Find where the given text appears and provide that cell's center as [x, y] coordinate. 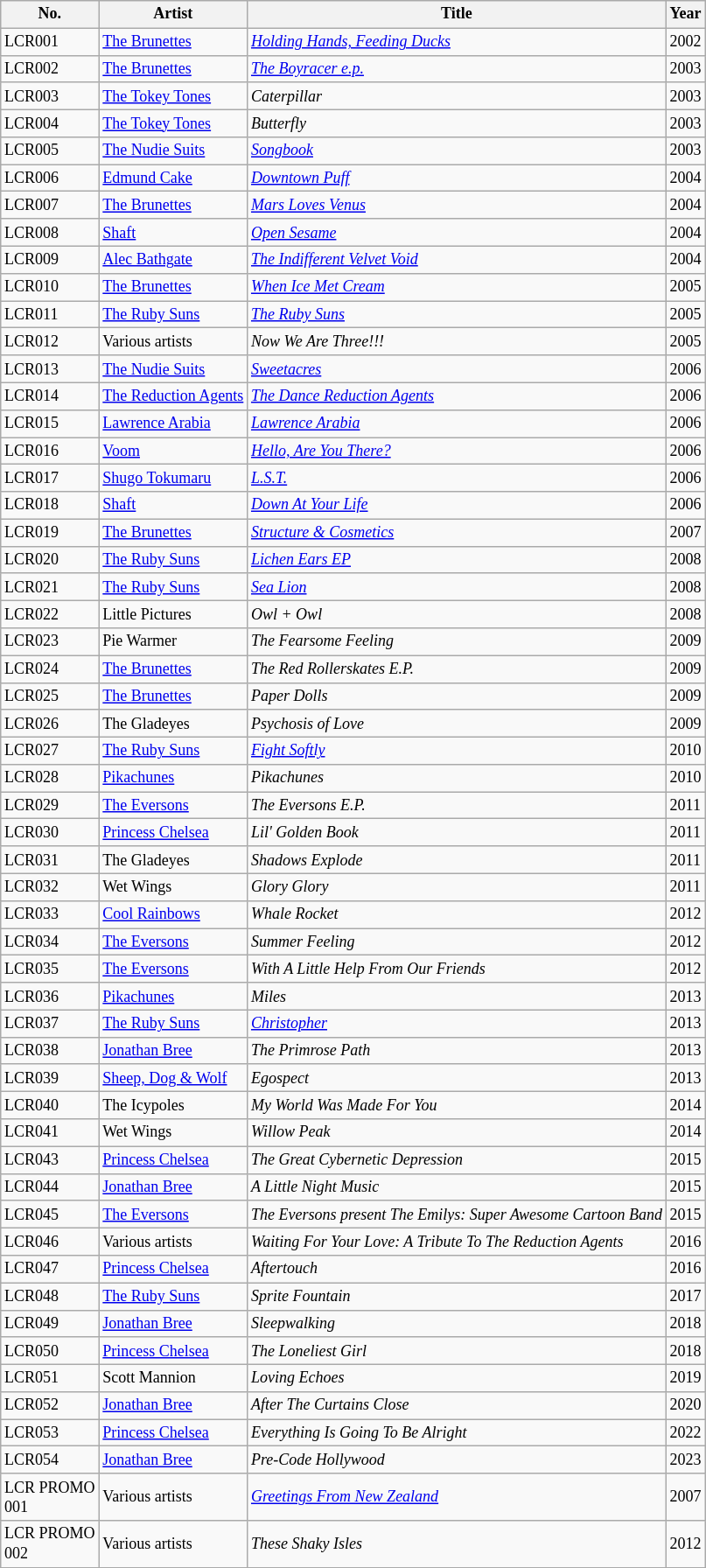
LCR006 [50, 178]
LCR001 [50, 42]
Sleepwalking [457, 1323]
The Dance Reduction Agents [457, 395]
The Loneliest Girl [457, 1351]
LCR040 [50, 1106]
LCR003 [50, 96]
2002 [686, 42]
LCR PROMO002 [50, 1544]
Songbook [457, 150]
Christopher [457, 1024]
LCR031 [50, 859]
The Fearsome Feeling [457, 642]
Summer Feeling [457, 941]
Voom [173, 451]
Lil' Golden Book [457, 833]
LCR005 [50, 150]
Paper Dolls [457, 696]
The Indifferent Velvet Void [457, 259]
With A Little Help From Our Friends [457, 969]
LCR045 [50, 1214]
2023 [686, 1459]
The Reduction Agents [173, 395]
LCR021 [50, 586]
LCR046 [50, 1241]
LCR035 [50, 969]
Psychosis of Love [457, 723]
Down At Your Life [457, 506]
The Great Cybernetic Depression [457, 1160]
The Primrose Path [457, 1050]
Sweetacres [457, 369]
After The Curtains Close [457, 1405]
Everything Is Going To Be Alright [457, 1433]
LCR020 [50, 560]
The Eversons present The Emilys: Super Awesome Cartoon Band [457, 1214]
LCR051 [50, 1377]
LCR032 [50, 887]
Willow Peak [457, 1132]
LCR023 [50, 642]
Aftertouch [457, 1269]
When Ice Met Cream [457, 287]
LCR044 [50, 1186]
Egospect [457, 1078]
LCR019 [50, 532]
Butterfly [457, 122]
Downtown Puff [457, 178]
2022 [686, 1433]
My World Was Made For You [457, 1106]
LCR004 [50, 122]
LCR026 [50, 723]
Sheep, Dog & Wolf [173, 1078]
Cool Rainbows [173, 913]
Caterpillar [457, 96]
LCR018 [50, 506]
Lichen Ears EP [457, 560]
Greetings From New Zealand [457, 1497]
Sprite Fountain [457, 1297]
LCR053 [50, 1433]
Hello, Are You There? [457, 451]
LCR012 [50, 341]
Year [686, 14]
LCR PROMO001 [50, 1497]
LCR049 [50, 1323]
LCR016 [50, 451]
Miles [457, 996]
LCR030 [50, 833]
Structure & Cosmetics [457, 532]
LCR015 [50, 423]
Open Sesame [457, 233]
LCR002 [50, 68]
LCR050 [50, 1351]
Loving Echoes [457, 1377]
LCR041 [50, 1132]
The Eversons E.P. [457, 805]
LCR010 [50, 287]
Shadows Explode [457, 859]
LCR022 [50, 614]
Now We Are Three!!! [457, 341]
Pre-Code Hollywood [457, 1459]
Glory Glory [457, 887]
Waiting For Your Love: A Tribute To The Reduction Agents [457, 1241]
LCR028 [50, 779]
Sea Lion [457, 586]
LCR029 [50, 805]
LCR014 [50, 395]
2019 [686, 1377]
Title [457, 14]
These Shaky Isles [457, 1544]
Mars Loves Venus [457, 205]
LCR054 [50, 1459]
LCR039 [50, 1078]
LCR043 [50, 1160]
LCR036 [50, 996]
LCR009 [50, 259]
LCR034 [50, 941]
Shugo Tokumaru [173, 478]
Whale Rocket [457, 913]
LCR025 [50, 696]
LCR013 [50, 369]
The Icypoles [173, 1106]
LCR007 [50, 205]
The Red Rollerskates E.P. [457, 668]
LCR047 [50, 1269]
Alec Bathgate [173, 259]
Owl + Owl [457, 614]
LCR048 [50, 1297]
LCR037 [50, 1024]
Fight Softly [457, 751]
Little Pictures [173, 614]
LCR052 [50, 1405]
The Boyracer e.p. [457, 68]
No. [50, 14]
LCR024 [50, 668]
A Little Night Music [457, 1186]
Pie Warmer [173, 642]
LCR011 [50, 315]
LCR017 [50, 478]
Holding Hands, Feeding Ducks [457, 42]
2017 [686, 1297]
LCR008 [50, 233]
Scott Mannion [173, 1377]
2020 [686, 1405]
L.S.T. [457, 478]
Artist [173, 14]
LCR027 [50, 751]
Edmund Cake [173, 178]
LCR038 [50, 1050]
LCR033 [50, 913]
